From the cell containing the given text, extract its center point as [X, Y] coordinate. 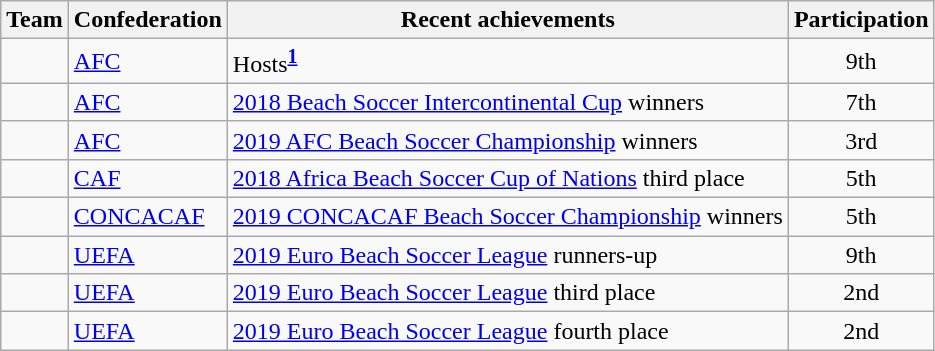
Hosts1 [508, 62]
Confederation [148, 20]
2019 AFC Beach Soccer Championship winners [508, 140]
CAF [148, 178]
2018 Beach Soccer Intercontinental Cup winners [508, 102]
2019 CONCACAF Beach Soccer Championship winners [508, 217]
2018 Africa Beach Soccer Cup of Nations third place [508, 178]
Recent achievements [508, 20]
2019 Euro Beach Soccer League runners-up [508, 255]
2019 Euro Beach Soccer League fourth place [508, 331]
Participation [861, 20]
3rd [861, 140]
7th [861, 102]
2019 Euro Beach Soccer League third place [508, 293]
CONCACAF [148, 217]
Team [35, 20]
